Locate the cell with the specified text and output its (x, y) center coordinate. 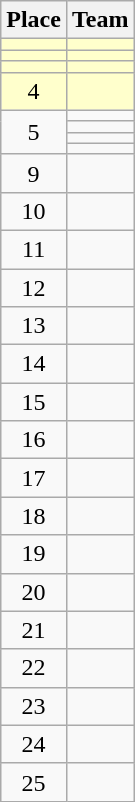
12 (34, 287)
22 (34, 668)
16 (34, 440)
9 (34, 173)
25 (34, 782)
Team (100, 20)
20 (34, 592)
19 (34, 554)
10 (34, 211)
23 (34, 706)
13 (34, 326)
15 (34, 402)
24 (34, 744)
5 (34, 132)
21 (34, 630)
14 (34, 364)
11 (34, 249)
18 (34, 516)
4 (34, 91)
17 (34, 478)
Place (34, 20)
